Output the (X, Y) coordinate of the center of the cell containing the given text.  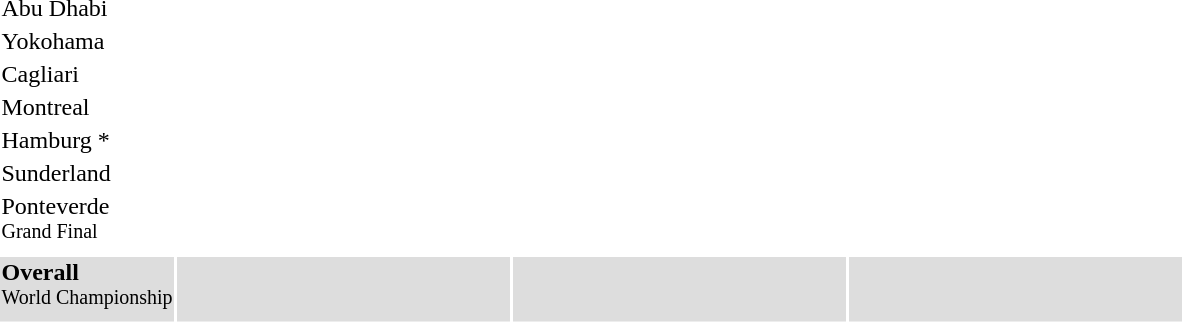
Sunderland (87, 173)
Hamburg * (87, 140)
Cagliari (87, 74)
Yokohama (87, 41)
Overall World Championship (87, 288)
Ponteverde Grand Final (87, 222)
Montreal (87, 107)
